Return the (x, y) coordinate for the center point of the cell that contains the specified text.  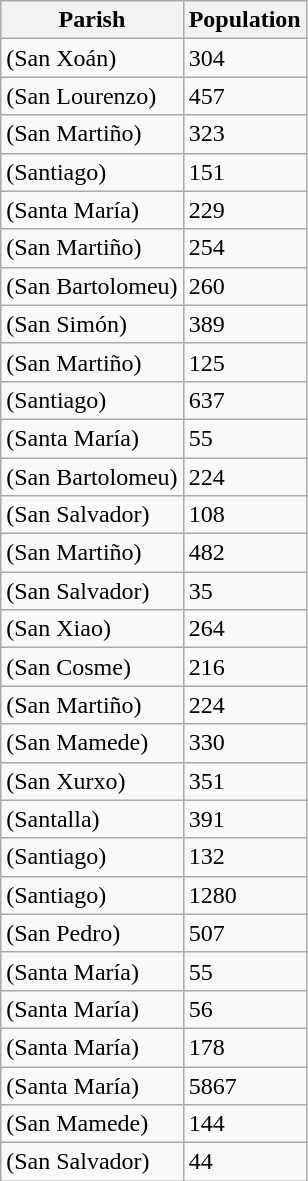
1280 (244, 895)
391 (244, 819)
304 (244, 58)
125 (244, 362)
389 (244, 324)
229 (244, 210)
507 (244, 933)
(San Cosme) (92, 667)
144 (244, 1124)
56 (244, 1009)
(San Xoán) (92, 58)
35 (244, 591)
(San Xurxo) (92, 781)
108 (244, 515)
637 (244, 400)
(San Lourenzo) (92, 96)
5867 (244, 1085)
44 (244, 1162)
351 (244, 781)
(Santalla) (92, 819)
457 (244, 96)
Parish (92, 20)
264 (244, 629)
323 (244, 134)
Population (244, 20)
151 (244, 172)
254 (244, 248)
(San Pedro) (92, 933)
(San Simón) (92, 324)
330 (244, 743)
482 (244, 553)
(San Xiao) (92, 629)
178 (244, 1047)
132 (244, 857)
260 (244, 286)
216 (244, 667)
